Find where the given text appears and provide that cell's center as (x, y) coordinate. 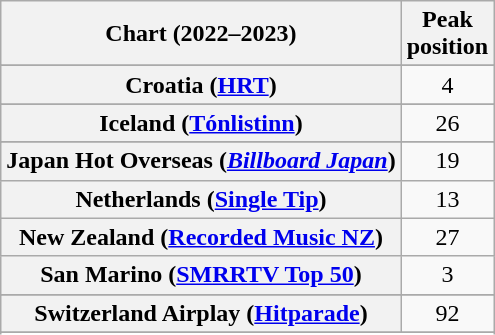
3 (447, 275)
Iceland (Tónlistinn) (201, 123)
13 (447, 199)
Chart (2022–2023) (201, 34)
Croatia (HRT) (201, 85)
Japan Hot Overseas (Billboard Japan) (201, 161)
Netherlands (Single Tip) (201, 199)
19 (447, 161)
4 (447, 85)
San Marino (SMRRTV Top 50) (201, 275)
Switzerland Airplay (Hitparade) (201, 313)
26 (447, 123)
27 (447, 237)
New Zealand (Recorded Music NZ) (201, 237)
Peakposition (447, 34)
92 (447, 313)
